Determine the (X, Y) coordinate at the center of the cell enclosing the given text.  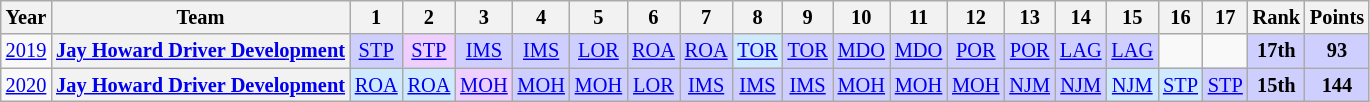
17th (1276, 51)
144 (1337, 85)
15 (1132, 17)
Rank (1276, 17)
14 (1081, 17)
6 (654, 17)
4 (542, 17)
10 (862, 17)
2 (430, 17)
9 (808, 17)
13 (1029, 17)
2020 (26, 85)
11 (918, 17)
12 (976, 17)
93 (1337, 51)
Team (200, 17)
15th (1276, 85)
1 (376, 17)
16 (1180, 17)
5 (598, 17)
7 (706, 17)
Year (26, 17)
3 (484, 17)
Points (1337, 17)
2019 (26, 51)
17 (1226, 17)
8 (757, 17)
